Return the [X, Y] coordinate for the center point of the cell that contains the specified text.  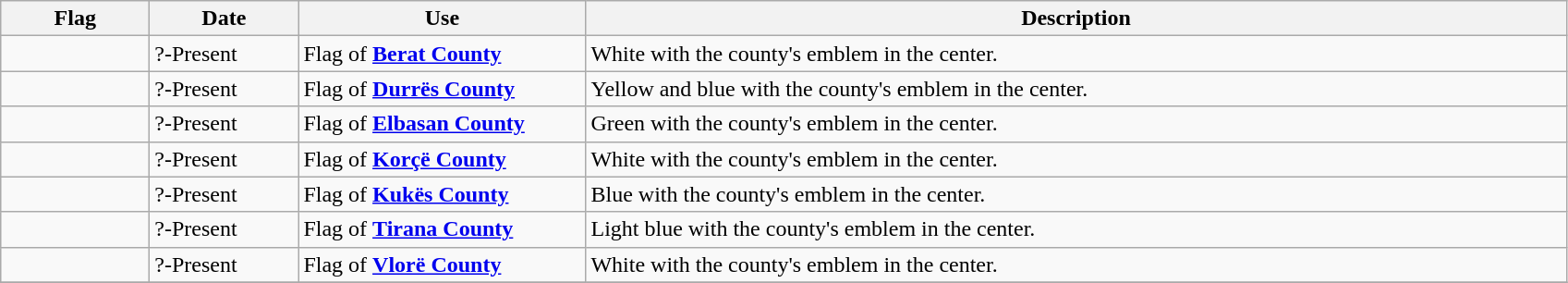
Flag of Kukës County [442, 194]
Green with the county's emblem in the center. [1076, 124]
Flag of Durrës County [442, 89]
Flag of Berat County [442, 54]
Flag of Tirana County [442, 229]
Date [224, 18]
Flag [76, 18]
Flag of Elbasan County [442, 124]
Use [442, 18]
Yellow and blue with the county's emblem in the center. [1076, 89]
Flag of Vlorë County [442, 265]
Flag of Korçë County [442, 159]
Blue with the county's emblem in the center. [1076, 194]
Light blue with the county's emblem in the center. [1076, 229]
Description [1076, 18]
